Capture the cell that displays the provided text and extract its [x, y] central coordinate. 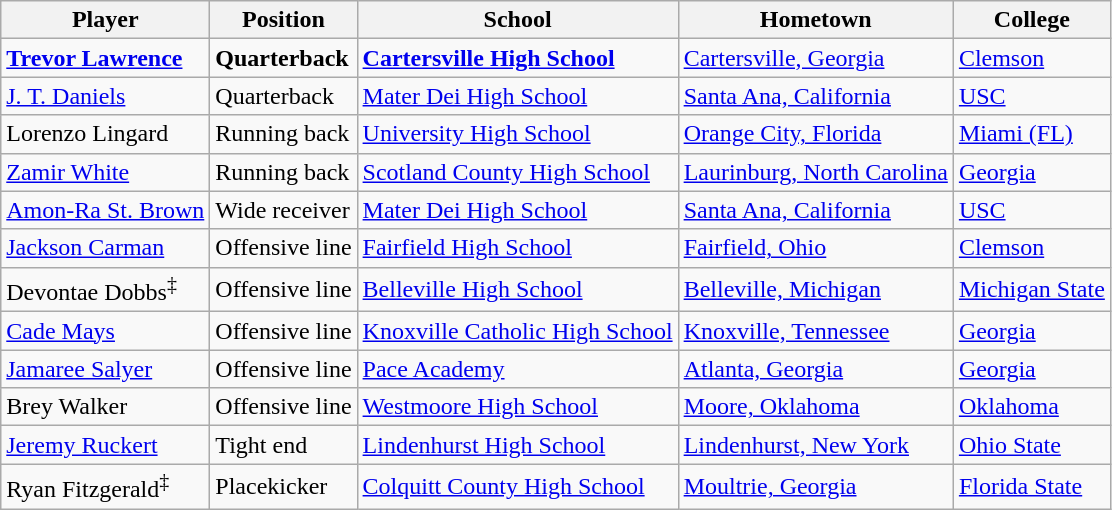
Belleville High School [518, 290]
Westmoore High School [518, 407]
Cartersville High School [518, 58]
Position [284, 20]
College [1032, 20]
Devontae Dobbs‡ [106, 290]
Ryan Fitzgerald‡ [106, 486]
Zamir White [106, 172]
Player [106, 20]
Knoxville Catholic High School [518, 331]
Jamaree Salyer [106, 369]
Cartersville, Georgia [816, 58]
Amon-Ra St. Brown [106, 210]
Hometown [816, 20]
School [518, 20]
Atlanta, Georgia [816, 369]
University High School [518, 134]
Belleville, Michigan [816, 290]
Tight end [284, 445]
Michigan State [1032, 290]
Lindenhurst High School [518, 445]
Cade Mays [106, 331]
Miami (FL) [1032, 134]
Brey Walker [106, 407]
Wide receiver [284, 210]
Laurinburg, North Carolina [816, 172]
Lindenhurst, New York [816, 445]
Knoxville, Tennessee [816, 331]
Scotland County High School [518, 172]
Moultrie, Georgia [816, 486]
Jeremy Ruckert [106, 445]
Placekicker [284, 486]
Florida State [1032, 486]
J. T. Daniels [106, 96]
Orange City, Florida [816, 134]
Colquitt County High School [518, 486]
Lorenzo Lingard [106, 134]
Pace Academy [518, 369]
Trevor Lawrence [106, 58]
Jackson Carman [106, 248]
Fairfield High School [518, 248]
Fairfield, Ohio [816, 248]
Ohio State [1032, 445]
Moore, Oklahoma [816, 407]
Oklahoma [1032, 407]
